Extract the (X, Y) coordinate from the center of the cell holding the provided text.  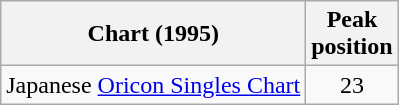
Japanese Oricon Singles Chart (154, 85)
Chart (1995) (154, 34)
23 (352, 85)
Peakposition (352, 34)
